Capture the cell that displays the provided text and extract its (x, y) central coordinate. 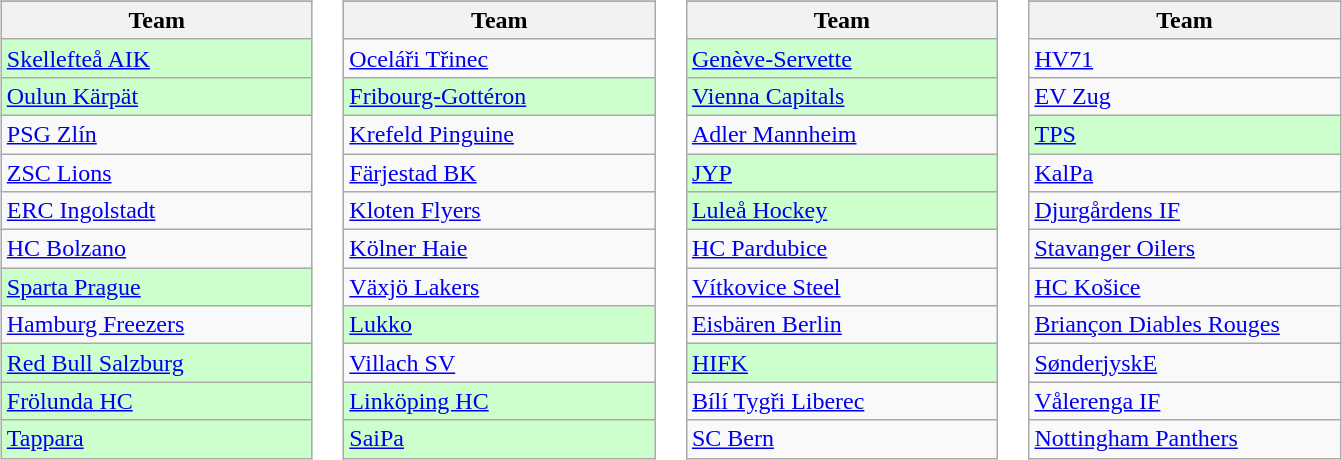
SC Bern (842, 439)
Oceláři Třinec (500, 58)
TPS (1184, 134)
Krefeld Pinguine (500, 134)
Luleå Hockey (842, 211)
Djurgårdens IF (1184, 211)
ERC Ingolstadt (156, 211)
Skellefteå AIK (156, 58)
JYP (842, 173)
Stavanger Oilers (1184, 249)
Nottingham Panthers (1184, 439)
Vítkovice Steel (842, 287)
Eisbären Berlin (842, 325)
Frölunda HC (156, 401)
Fribourg-Gottéron (500, 96)
Lukko (500, 325)
Sparta Prague (156, 287)
ZSC Lions (156, 173)
EV Zug (1184, 96)
Bílí Tygři Liberec (842, 401)
Vålerenga IF (1184, 401)
SaiPa (500, 439)
Genève-Servette (842, 58)
Tappara (156, 439)
HC Bolzano (156, 249)
Kloten Flyers (500, 211)
SønderjyskE (1184, 363)
Oulun Kärpät (156, 96)
Red Bull Salzburg (156, 363)
Hamburg Freezers (156, 325)
Briançon Diables Rouges (1184, 325)
Växjö Lakers (500, 287)
PSG Zlín (156, 134)
Kölner Haie (500, 249)
Färjestad BK (500, 173)
Vienna Capitals (842, 96)
HIFK (842, 363)
Linköping HC (500, 401)
HC Pardubice (842, 249)
Villach SV (500, 363)
HV71 (1184, 58)
KalPa (1184, 173)
HC Košice (1184, 287)
Adler Mannheim (842, 134)
